Output the [X, Y] coordinate of the center of the cell containing the given text.  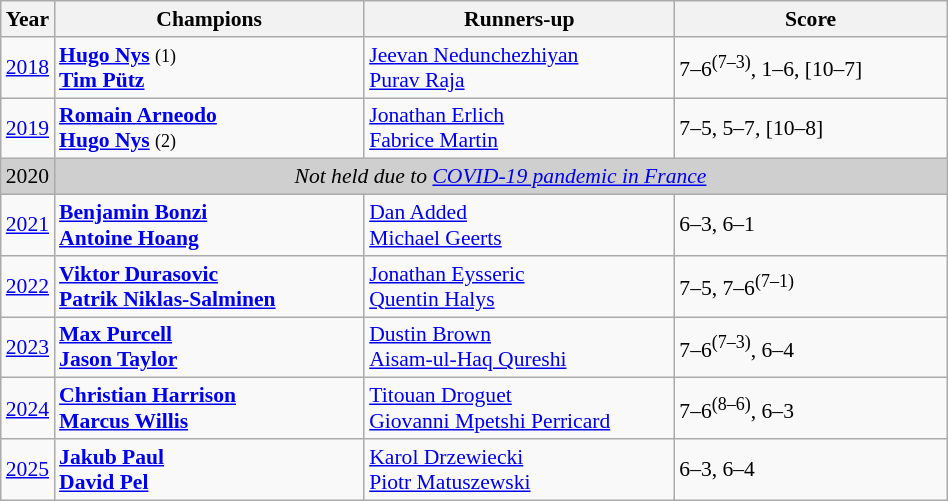
2021 [28, 226]
Karol Drzewiecki Piotr Matuszewski [519, 470]
Not held due to COVID-19 pandemic in France [500, 177]
2020 [28, 177]
7–6(8–6), 6–3 [810, 408]
2018 [28, 68]
Christian Harrison Marcus Willis [209, 408]
Hugo Nys (1) Tim Pütz [209, 68]
7–5, 7–6(7–1) [810, 286]
6–3, 6–4 [810, 470]
Jonathan Erlich Fabrice Martin [519, 128]
Romain Arneodo Hugo Nys (2) [209, 128]
7–5, 5–7, [10–8] [810, 128]
Jonathan Eysseric Quentin Halys [519, 286]
2024 [28, 408]
Runners-up [519, 19]
Dan Added Michael Geerts [519, 226]
Year [28, 19]
Titouan Droguet Giovanni Mpetshi Perricard [519, 408]
7–6(7–3), 1–6, [10–7] [810, 68]
Viktor Durasovic Patrik Niklas-Salminen [209, 286]
2023 [28, 348]
Jeevan Nedunchezhiyan Purav Raja [519, 68]
2022 [28, 286]
Benjamin Bonzi Antoine Hoang [209, 226]
2019 [28, 128]
Score [810, 19]
Champions [209, 19]
Dustin Brown Aisam-ul-Haq Qureshi [519, 348]
6–3, 6–1 [810, 226]
Jakub Paul David Pel [209, 470]
7–6(7–3), 6–4 [810, 348]
Max Purcell Jason Taylor [209, 348]
2025 [28, 470]
